Capture the cell that displays the provided text and extract its (X, Y) central coordinate. 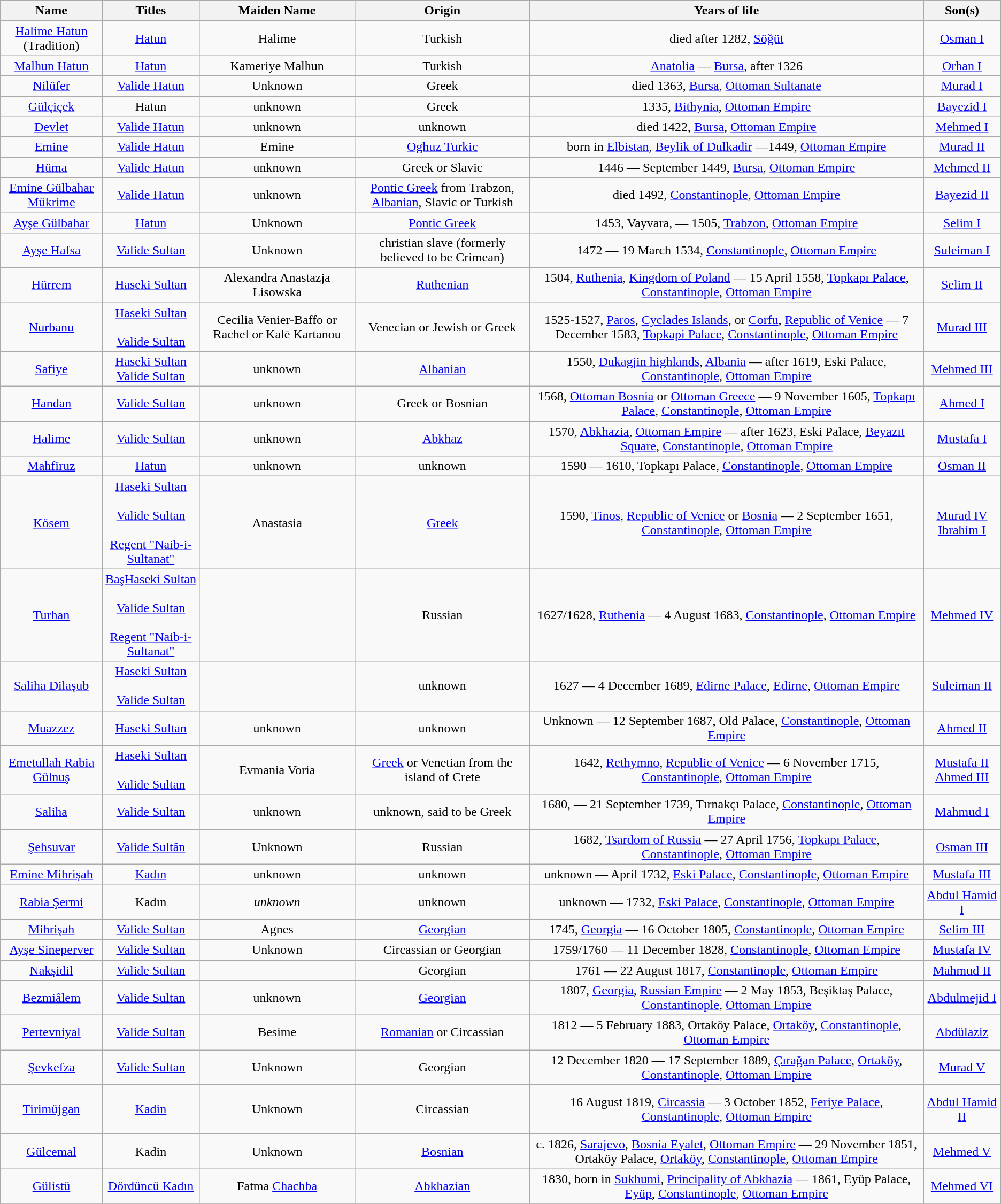
1759/1760 — 11 December 1828, Constantinople, Ottoman Empire (727, 950)
Murad V (962, 1067)
Hürrem (51, 284)
Besime (277, 1033)
Rabia Şermi (51, 901)
Halime Hatun(Tradition) (51, 38)
Saliha (51, 812)
Years of life (727, 11)
1568, Ottoman Bosnia or Ottoman Greece — 9 November 1605, Topkapı Palace, Constantinople, Ottoman Empire (727, 404)
Malhun Hatun (51, 66)
Romanian or Circassian (443, 1033)
Titles (151, 11)
Cecilia Venier-Baffo or Rachel or Kalē Kartanou (277, 327)
unknown, said to be Greek (443, 812)
1525-1527, Paros, Cyclades Islands, or Corfu, Republic of Venice — 7 December 1583, Topkapi Palace, Constantinople, Ottoman Empire (727, 327)
Abkhaz (443, 438)
Osman II (962, 466)
Haseki SultanValide SultanRegent "Naib-i-Sultanat" (151, 523)
Muazzez (51, 728)
12 December 1820 — 17 September 1889, Çırağan Palace, Ortaköy, Constantinople, Ottoman Empire (727, 1067)
Bezmiâlem (51, 998)
Anatolia — Bursa, after 1326 (727, 66)
Kameriye Malhun (277, 66)
1446 — September 1449, Bursa, Ottoman Empire (727, 167)
1590 — 1610, Topkapı Palace, Constantinople, Ottoman Empire (727, 466)
Origin (443, 11)
1745, Georgia — 16 October 1805, Constantinople, Ottoman Empire (727, 929)
Mehmed V (962, 1152)
Murad II (962, 147)
Gülçiçek (51, 106)
Handan (51, 404)
Safiye (51, 369)
1682, Tsardom of Russia — 27 April 1756, Topkapı Palace, Constantinople, Ottoman Empire (727, 847)
Selim III (962, 929)
1453, Vayvara, — 1505, Trabzon, Ottoman Empire (727, 222)
Mehmed II (962, 167)
Ayşe Sineperver (51, 950)
Circassian (443, 1109)
Son(s) (962, 11)
Kösem (51, 523)
Unknown — 12 September 1687, Old Palace, Constantinople, Ottoman Empire (727, 728)
Şehsuvar (51, 847)
died 1363, Bursa, Ottoman Sultanate (727, 86)
Mehmed I (962, 127)
Suleiman II (962, 686)
1830, born in Sukhumi, Principality of Abkhazia — 1861, Eyüp Palace, Eyüp, Constantinople, Ottoman Empire (727, 1186)
Nakşidil (51, 970)
c. 1826, Sarajevo, Bosnia Eyalet, Ottoman Empire — 29 November 1851, Ortaköy Palace, Ortaköy, Constantinople, Ottoman Empire (727, 1152)
Murad IVIbrahim I (962, 523)
Evmania Voria (277, 770)
Agnes (277, 929)
Pertevniyal (51, 1033)
Tirimüjgan (51, 1109)
Osman III (962, 847)
1335, Bithynia, Ottoman Empire (727, 106)
Osman I (962, 38)
Emine Gülbahar Mükrime (51, 195)
Nilüfer (51, 86)
Dördüncü Kadın (151, 1186)
Bosnian (443, 1152)
Maiden Name (277, 11)
Mehmed VI (962, 1186)
Venecian or Jewish or Greek (443, 327)
Nurbanu (51, 327)
Mustafa I (962, 438)
Pontic Greek (443, 222)
1812 — 5 February 1883, Ortaköy Palace, Ortaköy, Constantinople, Ottoman Empire (727, 1033)
Abdülaziz (962, 1033)
1550, Dukagjin highlands, Albania — after 1619, Eski Palace, Constantinople, Ottoman Empire (727, 369)
Şevkefza (51, 1067)
Abdul Hamid I (962, 901)
1627 — 4 December 1689, Edirne Palace, Edirne, Ottoman Empire (727, 686)
Mahmud II (962, 970)
Oghuz Turkic (443, 147)
Ahmed II (962, 728)
Mehmed III (962, 369)
Mustafa III (962, 874)
Mahmud I (962, 812)
BaşHaseki SultanValide SultanRegent "Naib-i-Sultanat" (151, 615)
Emine Mihrişah (51, 874)
Mehmed IV (962, 615)
Mustafa IIAhmed III (962, 770)
Greek or Bosnian (443, 404)
Ayşe Gülbahar (51, 222)
Abdulmejid I (962, 998)
1570, Abkhazia, Ottoman Empire — after 1623, Eski Palace, Beyazıt Square, Constantinople, Ottoman Empire (727, 438)
Ruthenian (443, 284)
died after 1282, Söğüt (727, 38)
Circassian or Georgian (443, 950)
Ahmed I (962, 404)
born in Elbistan, Beylik of Dulkadir —1449, Ottoman Empire (727, 147)
1472 — 19 March 1534, Constantinople, Ottoman Empire (727, 250)
christian slave (formerly believed to be Crimean) (443, 250)
Bayezid II (962, 195)
Saliha Dilaşub (51, 686)
1590, Tinos, Republic of Venice or Bosnia — 2 September 1651, Constantinople, Ottoman Empire (727, 523)
Valide Sultân (151, 847)
Fatma Chachba (277, 1186)
Name (51, 11)
Mahfiruz (51, 466)
Hüma (51, 167)
Mustafa IV (962, 950)
Pontic Greek from Trabzon, Albanian, Slavic or Turkish (443, 195)
died 1422, Bursa, Ottoman Empire (727, 127)
Suleiman I (962, 250)
1627/1628, Ruthenia — 4 August 1683, Constantinople, Ottoman Empire (727, 615)
1642, Rethymno, Republic of Venice — 6 November 1715, Constantinople, Ottoman Empire (727, 770)
Murad III (962, 327)
Murad I (962, 86)
unknown — April 1732, Eski Palace, Constantinople, Ottoman Empire (727, 874)
Bayezid I (962, 106)
Ayşe Hafsa (51, 250)
Selim II (962, 284)
Mihrişah (51, 929)
Devlet (51, 127)
Greek or Slavic (443, 167)
Greek or Venetian from the island of Crete (443, 770)
Alexandra Anastazja Lisowska (277, 284)
Emetullah Rabia Gülnuş (51, 770)
16 August 1819, Circassia — 3 October 1852, Feriye Palace, Constantinople, Ottoman Empire (727, 1109)
Abdul Hamid II (962, 1109)
Gülistü (51, 1186)
Gülcemal (51, 1152)
died 1492, Constantinople, Ottoman Empire (727, 195)
Abkhazian (443, 1186)
unknown — 1732, Eski Palace, Constantinople, Ottoman Empire (727, 901)
Selim I (962, 222)
Orhan I (962, 66)
1680, — 21 September 1739, Tırnakçı Palace, Constantinople, Ottoman Empire (727, 812)
1807, Georgia, Russian Empire — 2 May 1853, Beşiktaş Palace, Constantinople, Ottoman Empire (727, 998)
Turhan (51, 615)
Albanian (443, 369)
1504, Ruthenia, Kingdom of Poland — 15 April 1558, Topkapı Palace, Constantinople, Ottoman Empire (727, 284)
1761 — 22 August 1817, Constantinople, Ottoman Empire (727, 970)
Anastasia (277, 523)
